Extract the (x, y) coordinate from the center of the cell holding the provided text.  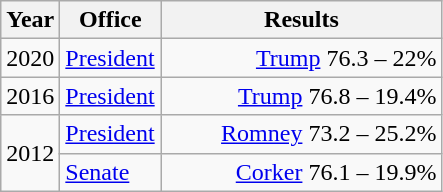
Year (30, 20)
2020 (30, 58)
Trump 76.3 – 22% (302, 58)
Corker 76.1 – 19.9% (302, 172)
Romney 73.2 – 25.2% (302, 134)
Office (110, 20)
2012 (30, 153)
Trump 76.8 – 19.4% (302, 96)
2016 (30, 96)
Senate (110, 172)
Results (302, 20)
